Detect which cell encompasses the target text, then output its [x, y] center coordinate. 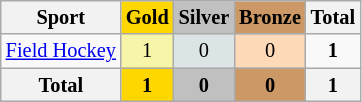
Silver [204, 17]
Gold [148, 17]
Sport [61, 17]
Bronze [270, 17]
Field Hockey [61, 51]
